Return the (X, Y) coordinate for the center point of the cell that contains the specified text.  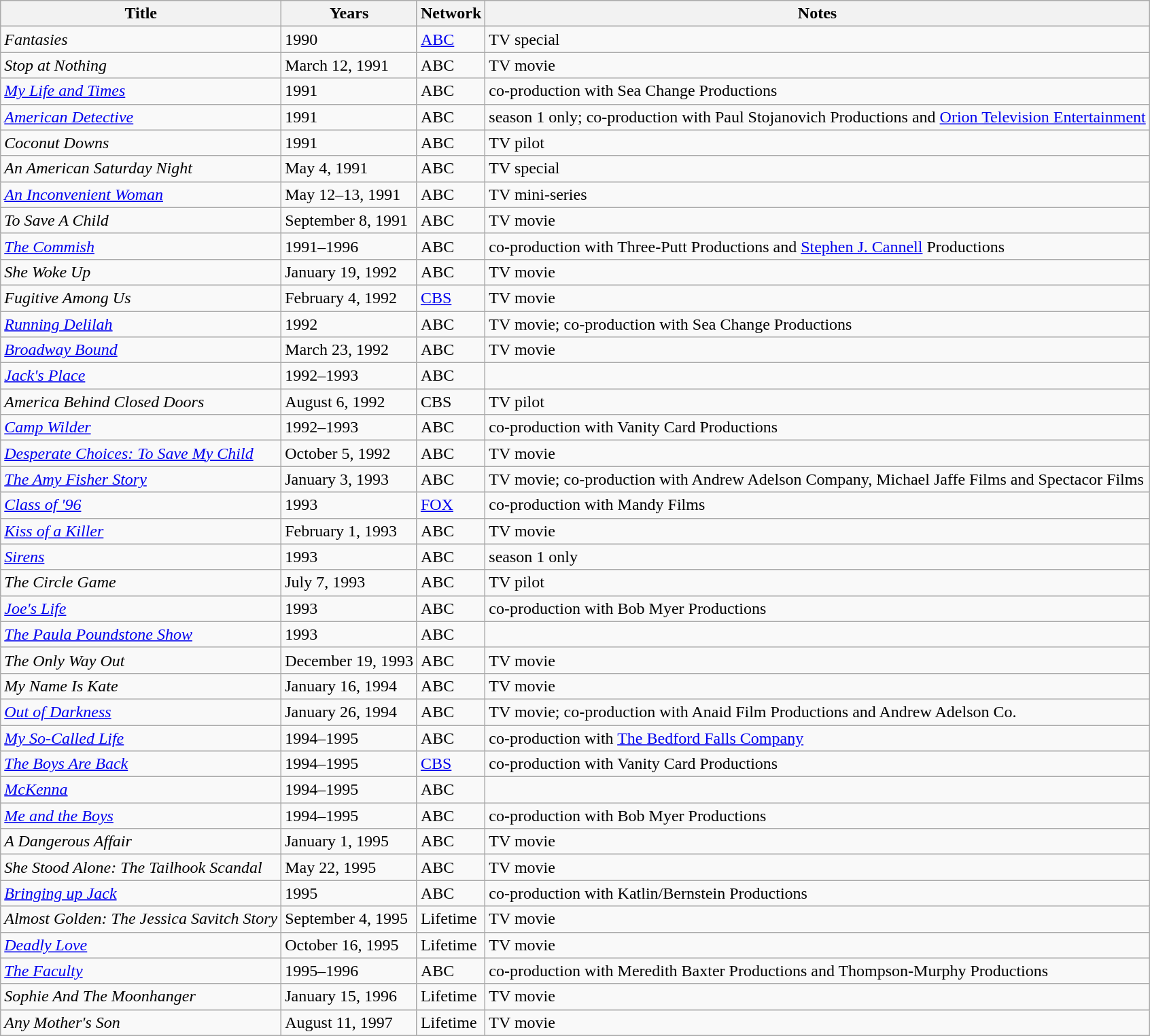
She Woke Up (141, 272)
Jack's Place (141, 376)
May 22, 1995 (349, 867)
Running Delilah (141, 324)
January 19, 1992 (349, 272)
An American Saturday Night (141, 169)
September 4, 1995 (349, 919)
Notes (817, 14)
The Boys Are Back (141, 764)
Sirens (141, 557)
Me and the Boys (141, 816)
To Save A Child (141, 220)
February 1, 1993 (349, 531)
Title (141, 14)
May 12–13, 1991 (349, 194)
TV mini-series (817, 194)
McKenna (141, 790)
Fantasies (141, 39)
TV movie; co-production with Andrew Adelson Company, Michael Jaffe Films and Spectacor Films (817, 479)
1990 (349, 39)
FOX (451, 505)
January 26, 1994 (349, 712)
February 4, 1992 (349, 298)
Broadway Bound (141, 350)
Kiss of a Killer (141, 531)
August 6, 1992 (349, 402)
The Paula Poundstone Show (141, 634)
co-production with The Bedford Falls Company (817, 738)
My Life and Times (141, 91)
She Stood Alone: The Tailhook Scandal (141, 867)
Almost Golden: The Jessica Savitch Story (141, 919)
Desperate Choices: To Save My Child (141, 453)
An Inconvenient Woman (141, 194)
Deadly Love (141, 945)
co-production with Mandy Films (817, 505)
TV movie; co-production with Anaid Film Productions and Andrew Adelson Co. (817, 712)
co-production with Katlin/Bernstein Productions (817, 893)
American Detective (141, 117)
March 12, 1991 (349, 65)
co-production with Meredith Baxter Productions and Thompson-Murphy Productions (817, 971)
May 4, 1991 (349, 169)
1995–1996 (349, 971)
Any Mother's Son (141, 1022)
October 5, 1992 (349, 453)
January 15, 1996 (349, 997)
Camp Wilder (141, 428)
March 23, 1992 (349, 350)
My Name Is Kate (141, 686)
July 7, 1993 (349, 583)
Class of '96 (141, 505)
The Circle Game (141, 583)
The Only Way Out (141, 660)
January 1, 1995 (349, 842)
December 19, 1993 (349, 660)
The Faculty (141, 971)
season 1 only; co-production with Paul Stojanovich Productions and Orion Television Entertainment (817, 117)
The Amy Fisher Story (141, 479)
September 8, 1991 (349, 220)
Network (451, 14)
Sophie And The Moonhanger (141, 997)
My So-Called Life (141, 738)
Out of Darkness (141, 712)
Coconut Downs (141, 143)
Joe's Life (141, 608)
A Dangerous Affair (141, 842)
The Commish (141, 246)
January 3, 1993 (349, 479)
1995 (349, 893)
Stop at Nothing (141, 65)
season 1 only (817, 557)
Bringing up Jack (141, 893)
August 11, 1997 (349, 1022)
co-production with Three-Putt Productions and Stephen J. Cannell Productions (817, 246)
Fugitive Among Us (141, 298)
October 16, 1995 (349, 945)
Years (349, 14)
January 16, 1994 (349, 686)
America Behind Closed Doors (141, 402)
co-production with Sea Change Productions (817, 91)
1992 (349, 324)
1991–1996 (349, 246)
TV movie; co-production with Sea Change Productions (817, 324)
